Search for the cell housing the specified text and yield its (x, y) center coordinate. 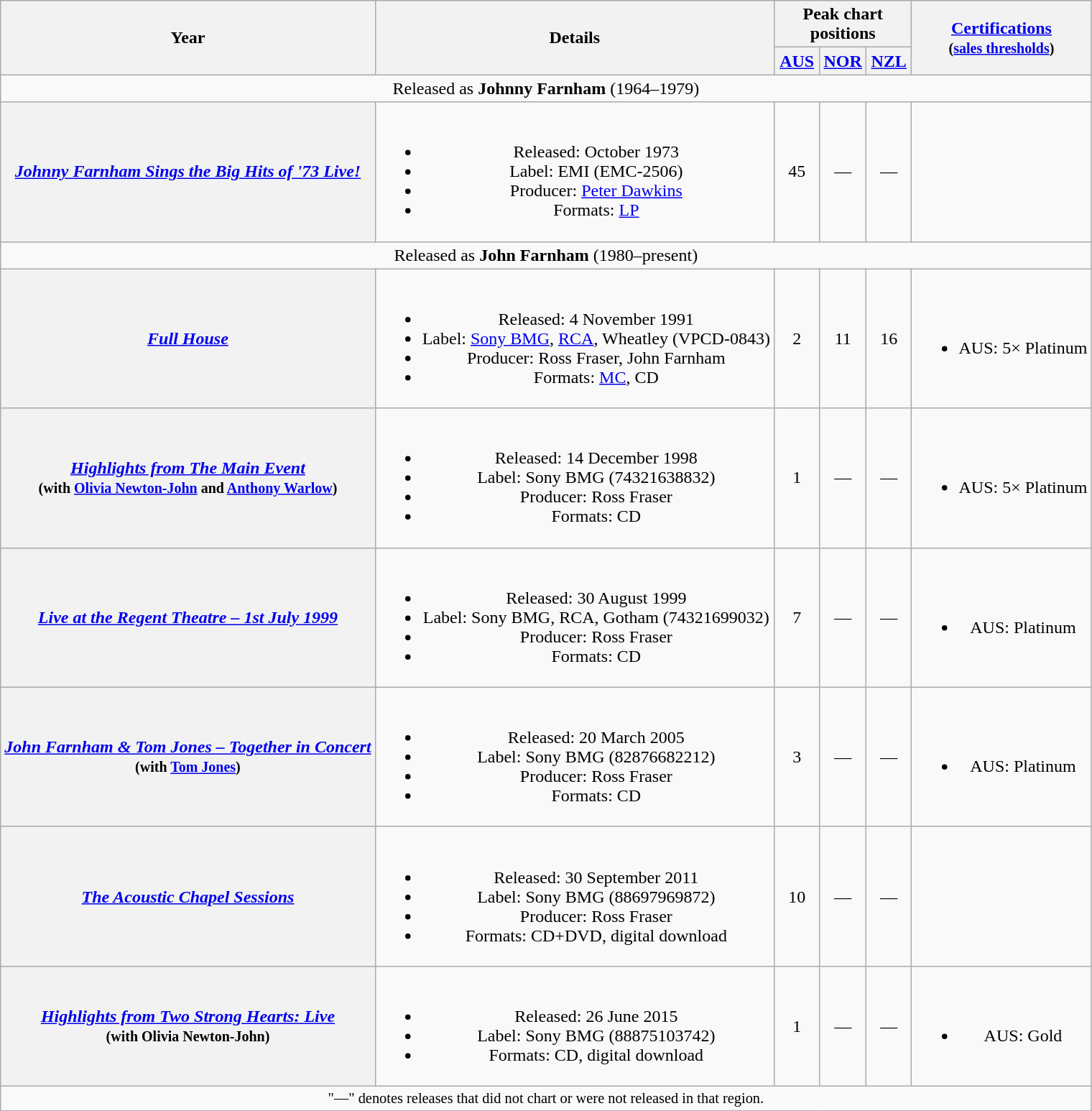
Released as John Farnham (1980–present) (546, 255)
Released: 26 June 2015Label: Sony BMG (88875103742)Formats: CD, digital download (575, 1026)
AUS (797, 61)
The Acoustic Chapel Sessions (188, 896)
16 (889, 338)
45 (797, 172)
Year (188, 37)
Released: 14 December 1998Label: Sony BMG (74321638832)Producer: Ross FraserFormats: CD (575, 478)
Released: 20 March 2005Label: Sony BMG (82876682212)Producer: Ross FraserFormats: CD (575, 757)
NZL (889, 61)
Johnny Farnham Sings the Big Hits of '73 Live! (188, 172)
3 (797, 757)
"—" denotes releases that did not chart or were not released in that region. (546, 1098)
Released: 30 September 2011Label: Sony BMG (88697969872)Producer: Ross FraserFormats: CD+DVD, digital download (575, 896)
Released: 4 November 1991Label: Sony BMG, RCA, Wheatley (VPCD-0843)Producer: Ross Fraser, John FarnhamFormats: MC, CD (575, 338)
2 (797, 338)
Certifications(sales thresholds) (1001, 37)
Live at the Regent Theatre – 1st July 1999 (188, 617)
Released: October 1973Label: EMI (EMC-2506)Producer: Peter DawkinsFormats: LP (575, 172)
7 (797, 617)
Released: 30 August 1999Label: Sony BMG, RCA, Gotham (74321699032)Producer: Ross FraserFormats: CD (575, 617)
NOR (843, 61)
AUS: Gold (1001, 1026)
11 (843, 338)
Peak chart positions (843, 24)
Released as Johnny Farnham (1964–1979) (546, 88)
Full House (188, 338)
John Farnham & Tom Jones – Together in Concert(with Tom Jones) (188, 757)
Highlights from The Main Event(with Olivia Newton-John and Anthony Warlow) (188, 478)
Details (575, 37)
10 (797, 896)
Highlights from Two Strong Hearts: Live(with Olivia Newton-John) (188, 1026)
